Identify which cell holds the provided text, then report its [X, Y] central coordinate. 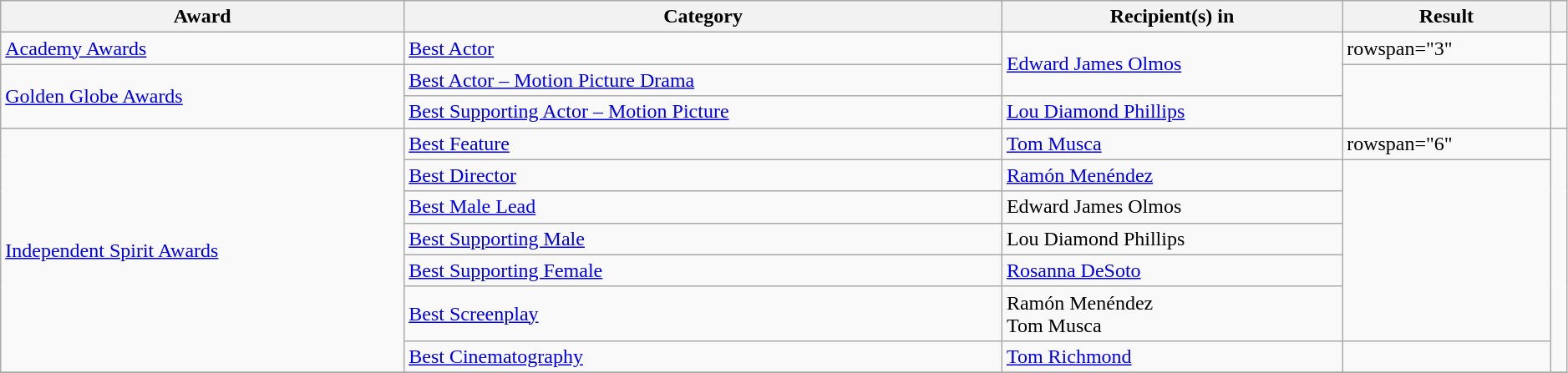
Award [202, 17]
Result [1447, 17]
Best Male Lead [703, 207]
Tom Richmond [1171, 356]
Best Actor – Motion Picture Drama [703, 80]
Best Supporting Female [703, 270]
Best Actor [703, 48]
Recipient(s) in [1171, 17]
Golden Globe Awards [202, 96]
rowspan="6" [1447, 144]
Tom Musca [1171, 144]
Rosanna DeSoto [1171, 270]
Best Feature [703, 144]
Best Cinematography [703, 356]
Ramón MenéndezTom Musca [1171, 314]
Best Supporting Male [703, 239]
Ramón Menéndez [1171, 175]
Best Director [703, 175]
Category [703, 17]
rowspan="3" [1447, 48]
Independent Spirit Awards [202, 250]
Academy Awards [202, 48]
Best Screenplay [703, 314]
Best Supporting Actor – Motion Picture [703, 112]
